Extract the [x, y] coordinate from the center of the cell holding the provided text.  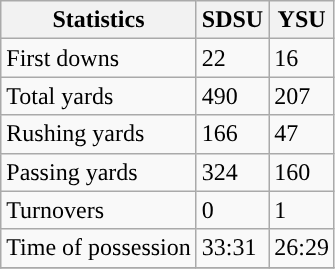
Total yards [99, 96]
16 [302, 58]
YSU [302, 20]
22 [232, 58]
324 [232, 172]
47 [302, 134]
160 [302, 172]
1 [302, 210]
Passing yards [99, 172]
SDSU [232, 20]
Statistics [99, 20]
166 [232, 134]
Rushing yards [99, 134]
207 [302, 96]
26:29 [302, 248]
First downs [99, 58]
0 [232, 210]
490 [232, 96]
Turnovers [99, 210]
Time of possession [99, 248]
33:31 [232, 248]
